From the cell containing the given text, extract its center point as (X, Y) coordinate. 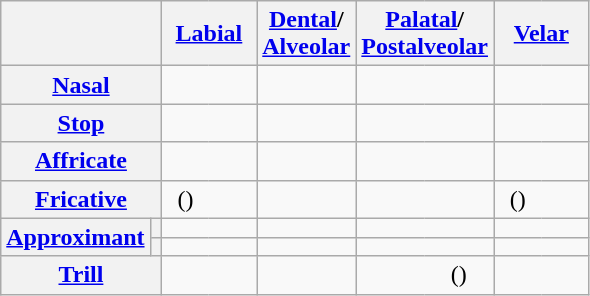
Labial (209, 34)
Stop (81, 123)
Nasal (81, 85)
Velar (542, 34)
Palatal/Postalveolar (425, 34)
Fricative (81, 199)
Approximant (76, 237)
Affricate (81, 161)
Trill (81, 275)
Dental/Alveolar (306, 34)
